Return (x, y) of the center of cell containing provided text 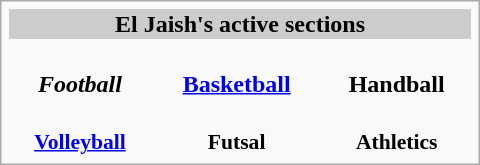
Volleyball (80, 129)
Athletics (397, 129)
El Jaish's active sections (240, 24)
Basketball (237, 70)
Futsal (237, 129)
Handball (397, 70)
Football (80, 70)
